Search for the cell housing the specified text and yield its (X, Y) center coordinate. 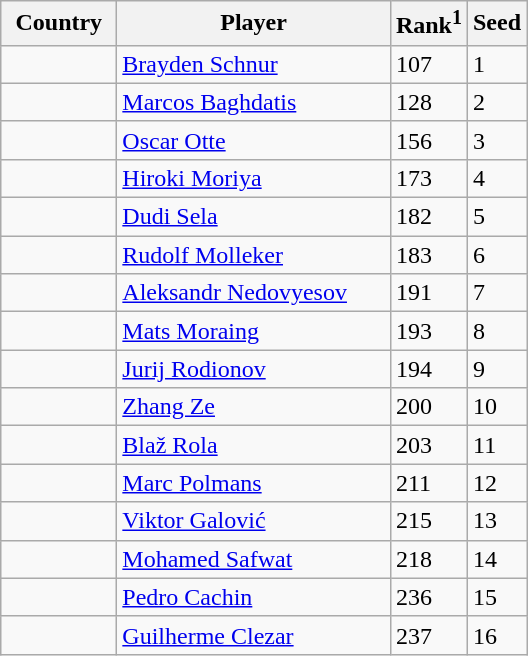
237 (428, 635)
10 (496, 407)
6 (496, 255)
Pedro Cachin (254, 597)
Blaž Rola (254, 445)
14 (496, 559)
Viktor Galović (254, 521)
215 (428, 521)
5 (496, 217)
13 (496, 521)
2 (496, 102)
Mats Moraing (254, 331)
Mohamed Safwat (254, 559)
4 (496, 178)
218 (428, 559)
Zhang Ze (254, 407)
Oscar Otte (254, 140)
3 (496, 140)
194 (428, 369)
16 (496, 635)
173 (428, 178)
Dudi Sela (254, 217)
15 (496, 597)
Hiroki Moriya (254, 178)
156 (428, 140)
7 (496, 293)
Player (254, 24)
1 (496, 64)
182 (428, 217)
12 (496, 483)
200 (428, 407)
191 (428, 293)
236 (428, 597)
183 (428, 255)
Country (59, 24)
193 (428, 331)
Jurij Rodionov (254, 369)
Rank1 (428, 24)
Brayden Schnur (254, 64)
Guilherme Clezar (254, 635)
Seed (496, 24)
107 (428, 64)
Marc Polmans (254, 483)
203 (428, 445)
9 (496, 369)
11 (496, 445)
128 (428, 102)
8 (496, 331)
Marcos Baghdatis (254, 102)
Rudolf Molleker (254, 255)
Aleksandr Nedovyesov (254, 293)
211 (428, 483)
